Locate the cell with the specified text and output its (x, y) center coordinate. 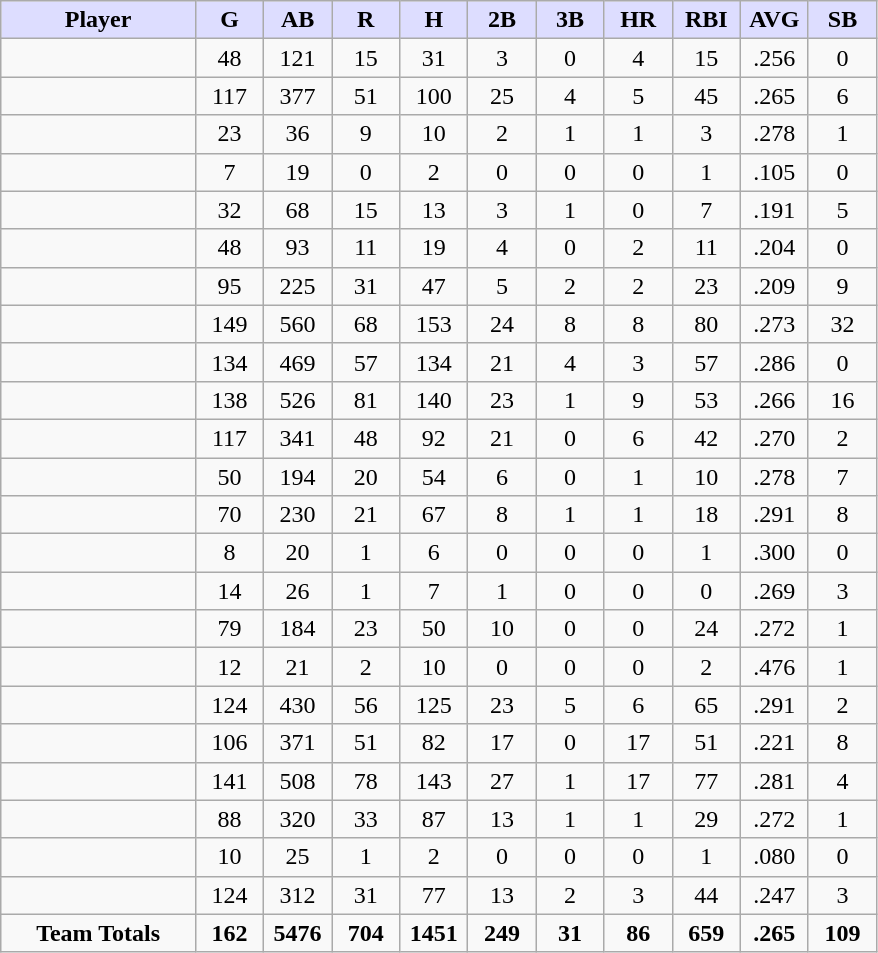
H (434, 20)
.221 (774, 743)
109 (842, 933)
79 (229, 629)
3B (570, 20)
121 (298, 58)
92 (434, 438)
230 (298, 515)
704 (366, 933)
93 (298, 248)
.300 (774, 553)
G (229, 20)
18 (706, 515)
78 (366, 781)
Player (98, 20)
AB (298, 20)
27 (502, 781)
162 (229, 933)
.105 (774, 172)
100 (434, 96)
.269 (774, 591)
.270 (774, 438)
88 (229, 819)
53 (706, 400)
87 (434, 819)
320 (298, 819)
659 (706, 933)
95 (229, 286)
140 (434, 400)
12 (229, 667)
.209 (774, 286)
106 (229, 743)
R (366, 20)
377 (298, 96)
AVG (774, 20)
45 (706, 96)
138 (229, 400)
143 (434, 781)
.476 (774, 667)
86 (638, 933)
14 (229, 591)
81 (366, 400)
SB (842, 20)
80 (706, 324)
184 (298, 629)
371 (298, 743)
.273 (774, 324)
153 (434, 324)
56 (366, 705)
Team Totals (98, 933)
.266 (774, 400)
.256 (774, 58)
194 (298, 477)
16 (842, 400)
54 (434, 477)
.286 (774, 362)
1451 (434, 933)
RBI (706, 20)
5476 (298, 933)
65 (706, 705)
29 (706, 819)
HR (638, 20)
70 (229, 515)
26 (298, 591)
47 (434, 286)
225 (298, 286)
.191 (774, 210)
508 (298, 781)
149 (229, 324)
560 (298, 324)
.204 (774, 248)
82 (434, 743)
125 (434, 705)
2B (502, 20)
67 (434, 515)
341 (298, 438)
312 (298, 895)
430 (298, 705)
42 (706, 438)
.247 (774, 895)
36 (298, 134)
469 (298, 362)
44 (706, 895)
.080 (774, 857)
526 (298, 400)
.281 (774, 781)
141 (229, 781)
249 (502, 933)
33 (366, 819)
